Search for the cell housing the specified text and yield its (X, Y) center coordinate. 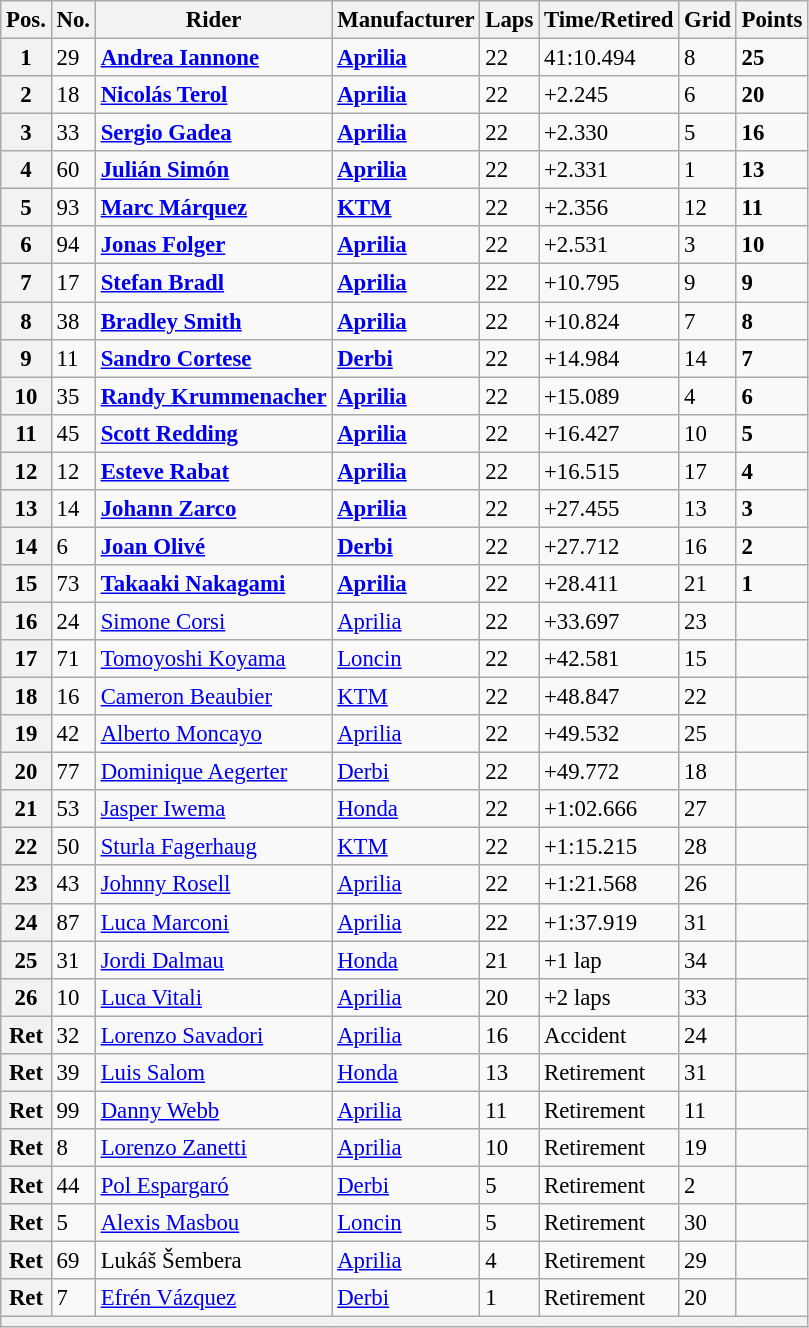
Nicolás Terol (214, 95)
Andrea Iannone (214, 58)
Joan Olivé (214, 546)
+1:15.215 (609, 847)
Sergio Gadea (214, 133)
Sandro Cortese (214, 358)
+10.795 (609, 283)
93 (73, 208)
+2.245 (609, 95)
Alexis Masbou (214, 1223)
53 (73, 809)
+16.515 (609, 471)
28 (708, 847)
Danny Webb (214, 1110)
+27.712 (609, 546)
Cameron Beaubier (214, 697)
+14.984 (609, 358)
35 (73, 396)
Luca Marconi (214, 922)
+28.411 (609, 584)
30 (708, 1223)
+33.697 (609, 621)
+2.356 (609, 208)
+49.532 (609, 734)
Rider (214, 20)
No. (73, 20)
27 (708, 809)
Stefan Bradl (214, 283)
+1 lap (609, 960)
38 (73, 321)
Efrén Vázquez (214, 1298)
+2.531 (609, 245)
+2.331 (609, 170)
+1:37.919 (609, 922)
77 (73, 772)
Laps (510, 20)
71 (73, 659)
60 (73, 170)
41:10.494 (609, 58)
+15.089 (609, 396)
43 (73, 885)
99 (73, 1110)
Johann Zarco (214, 509)
Simone Corsi (214, 621)
Time/Retired (609, 20)
Lorenzo Zanetti (214, 1148)
Takaaki Nakagami (214, 584)
44 (73, 1185)
50 (73, 847)
Grid (708, 20)
73 (73, 584)
94 (73, 245)
Manufacturer (406, 20)
Marc Márquez (214, 208)
Pos. (26, 20)
Randy Krummenacher (214, 396)
Accident (609, 1035)
Jonas Folger (214, 245)
Dominique Aegerter (214, 772)
Jordi Dalmau (214, 960)
69 (73, 1261)
+1:21.568 (609, 885)
45 (73, 433)
Tomoyoshi Koyama (214, 659)
Scott Redding (214, 433)
Alberto Moncayo (214, 734)
Esteve Rabat (214, 471)
Luis Salom (214, 1073)
87 (73, 922)
Sturla Fagerhaug (214, 847)
+16.427 (609, 433)
+2.330 (609, 133)
+42.581 (609, 659)
Lukáš Šembera (214, 1261)
Bradley Smith (214, 321)
+27.455 (609, 509)
Julián Simón (214, 170)
Jasper Iwema (214, 809)
+2 laps (609, 997)
+1:02.666 (609, 809)
Luca Vitali (214, 997)
Points (772, 20)
32 (73, 1035)
+49.772 (609, 772)
Johnny Rosell (214, 885)
Lorenzo Savadori (214, 1035)
Pol Espargaró (214, 1185)
42 (73, 734)
39 (73, 1073)
34 (708, 960)
+10.824 (609, 321)
+48.847 (609, 697)
